Find where the given text appears and provide that cell's center as (X, Y) coordinate. 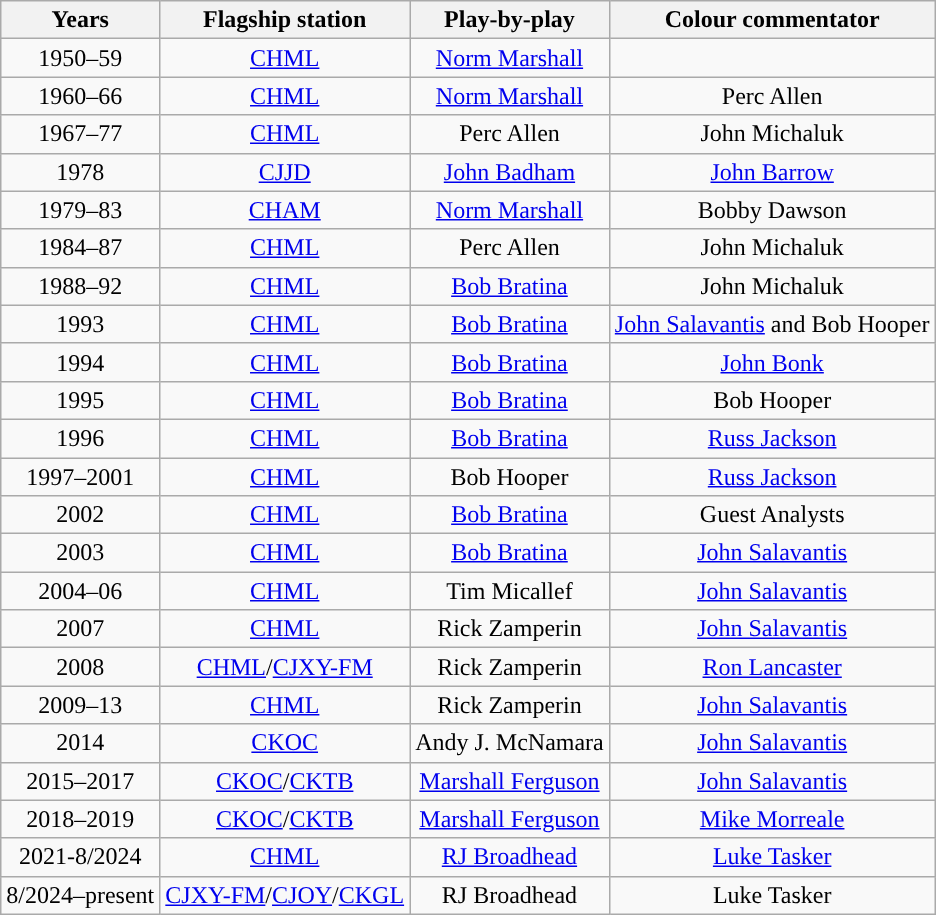
1978 (80, 172)
2008 (80, 667)
Play-by-play (510, 20)
CJXY-FM/CJOY/CKGL (285, 895)
CKOC (285, 743)
2015–2017 (80, 781)
2003 (80, 553)
1967–77 (80, 134)
2002 (80, 515)
Tim Micallef (510, 591)
2014 (80, 743)
1996 (80, 438)
Colour commentator (772, 20)
John Badham (510, 172)
Bobby Dawson (772, 210)
CJJD (285, 172)
CHML/CJXY-FM (285, 667)
2007 (80, 629)
8/2024–present (80, 895)
Guest Analysts (772, 515)
1994 (80, 362)
2009–13 (80, 705)
1995 (80, 400)
Flagship station (285, 20)
Years (80, 20)
1984–87 (80, 248)
1950–59 (80, 58)
1993 (80, 324)
1988–92 (80, 286)
John Salavantis and Bob Hooper (772, 324)
2021-8/2024 (80, 857)
2004–06 (80, 591)
John Barrow (772, 172)
Mike Morreale (772, 819)
1960–66 (80, 96)
Andy J. McNamara (510, 743)
John Bonk (772, 362)
Ron Lancaster (772, 667)
CHAM (285, 210)
1997–2001 (80, 477)
2018–2019 (80, 819)
1979–83 (80, 210)
